Determine the (X, Y) coordinate at the center of the cell enclosing the given text.  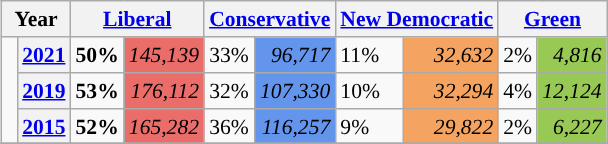
10% (369, 91)
Liberal (137, 19)
11% (369, 55)
36% (229, 126)
Green (552, 19)
6,227 (572, 126)
Year (36, 19)
96,717 (294, 55)
165,282 (164, 126)
52% (96, 126)
53% (96, 91)
50% (96, 55)
107,330 (294, 91)
29,822 (450, 126)
9% (369, 126)
145,139 (164, 55)
32,632 (450, 55)
33% (229, 55)
32,294 (450, 91)
Conservative (270, 19)
32% (229, 91)
2019 (44, 91)
4% (518, 91)
176,112 (164, 91)
4,816 (572, 55)
2021 (44, 55)
116,257 (294, 126)
2015 (44, 126)
New Democratic (416, 19)
12,124 (572, 91)
